Scan for the cell matching the given text and deliver its [x, y] coordinate at center. 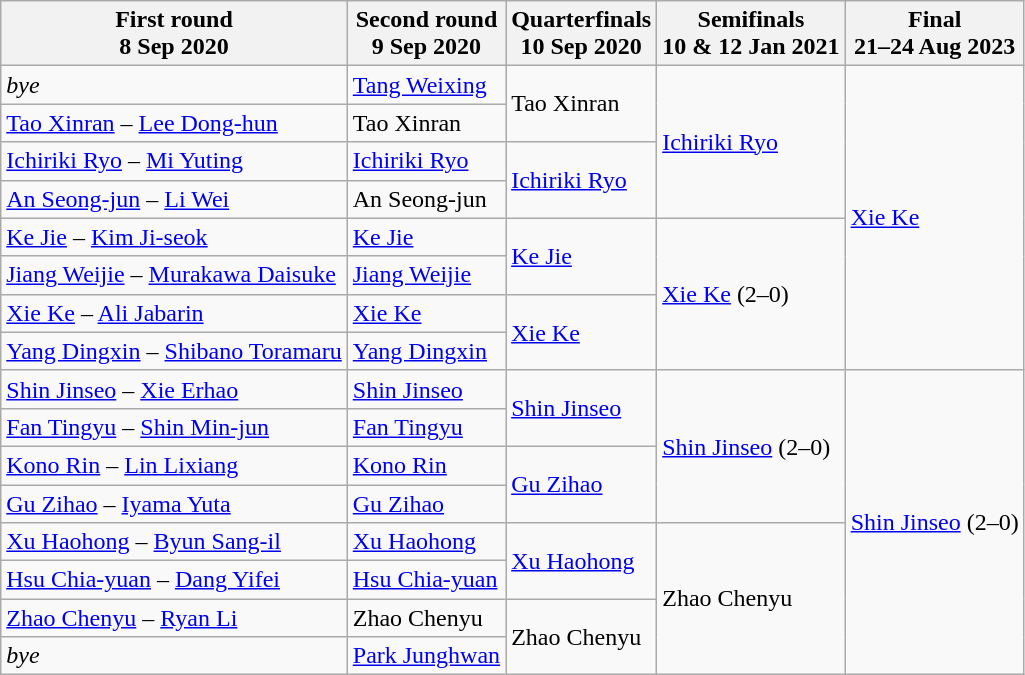
Quarterfinals10 Sep 2020 [582, 34]
First round8 Sep 2020 [174, 34]
Fan Tingyu – Shin Min-jun [174, 427]
Hsu Chia-yuan – Dang Yifei [174, 580]
Gu Zihao – Iyama Yuta [174, 503]
Kono Rin [426, 465]
Zhao Chenyu – Ryan Li [174, 618]
Kono Rin – Lin Lixiang [174, 465]
Xie Ke – Ali Jabarin [174, 313]
Fan Tingyu [426, 427]
Ke Jie – Kim Ji-seok [174, 237]
Shin Jinseo – Xie Erhao [174, 389]
Hsu Chia-yuan [426, 580]
An Seong-jun – Li Wei [174, 199]
Xie Ke (2–0) [751, 294]
Yang Dingxin [426, 351]
Jiang Weijie – Murakawa Daisuke [174, 275]
Ichiriki Ryo – Mi Yuting [174, 161]
Xu Haohong – Byun Sang-il [174, 542]
An Seong-jun [426, 199]
Yang Dingxin – Shibano Toramaru [174, 351]
Second round9 Sep 2020 [426, 34]
Jiang Weijie [426, 275]
Tang Weixing [426, 85]
Tao Xinran – Lee Dong-hun [174, 123]
Final21–24 Aug 2023 [934, 34]
Park Junghwan [426, 656]
Semifinals10 & 12 Jan 2021 [751, 34]
